Extract the [x, y] coordinate from the center of the cell holding the provided text.  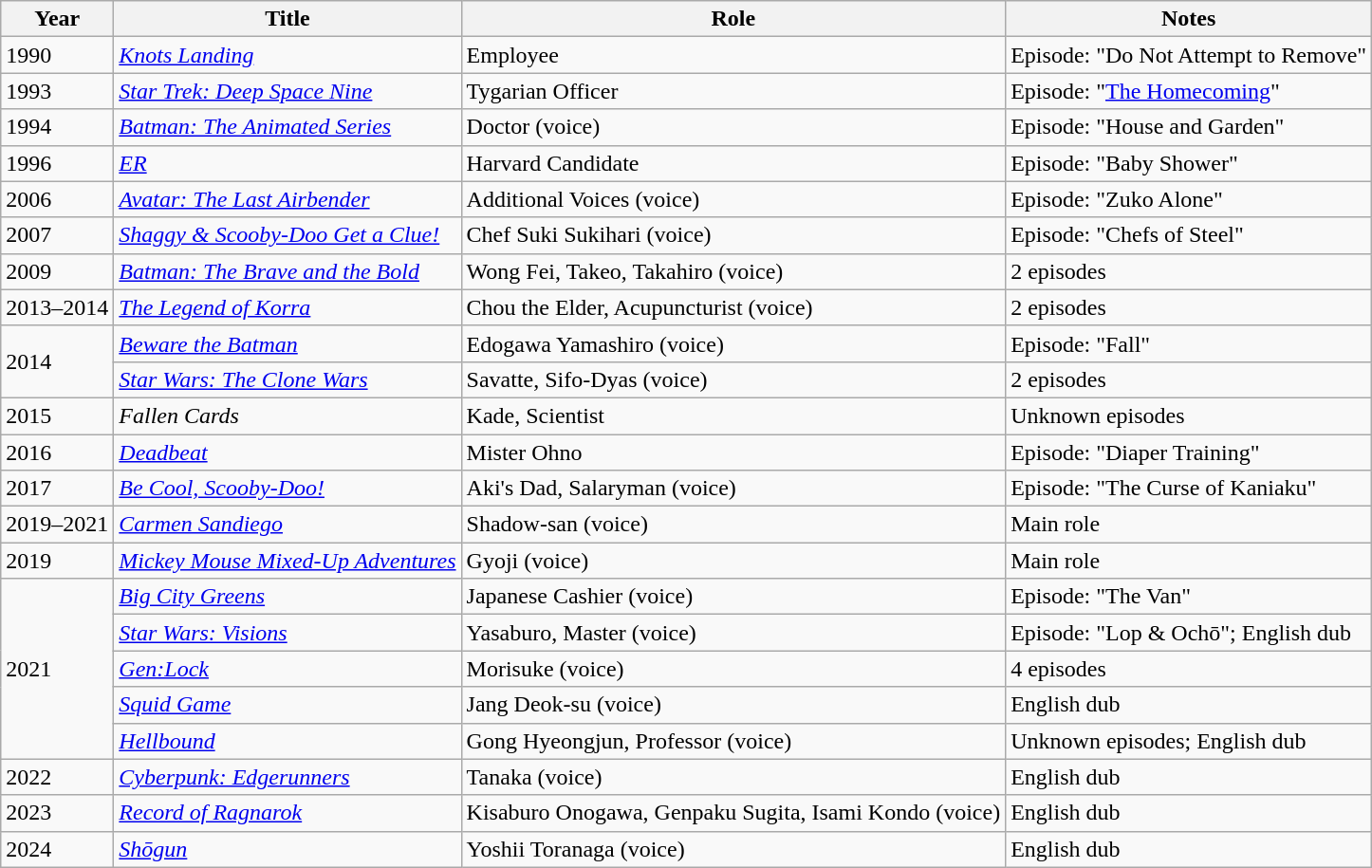
Role [733, 19]
The Legend of Korra [287, 307]
2019 [57, 561]
2016 [57, 452]
2006 [57, 199]
Title [287, 19]
Knots Landing [287, 55]
Star Wars: Visions [287, 633]
Savatte, Sifo-Dyas (voice) [733, 379]
Gong Hyeongjun, Professor (voice) [733, 741]
Star Trek: Deep Space Nine [287, 91]
2024 [57, 849]
Episode: "House and Garden" [1189, 127]
Episode: "Fall" [1189, 343]
Doctor (voice) [733, 127]
Tygarian Officer [733, 91]
Shōgun [287, 849]
2021 [57, 669]
Episode: "Baby Shower" [1189, 163]
Hellbound [287, 741]
Year [57, 19]
Record of Ragnarok [287, 813]
Chef Suki Sukihari (voice) [733, 235]
Avatar: The Last Airbender [287, 199]
Episode: "The Curse of Kaniaku" [1189, 489]
Yasaburo, Master (voice) [733, 633]
Kade, Scientist [733, 416]
4 episodes [1189, 669]
Episode: "Lop & Ochō"; English dub [1189, 633]
Yoshii Toranaga (voice) [733, 849]
Big City Greens [287, 597]
Batman: The Brave and the Bold [287, 271]
Episode: "Chefs of Steel" [1189, 235]
Fallen Cards [287, 416]
2017 [57, 489]
Unknown episodes [1189, 416]
1993 [57, 91]
Employee [733, 55]
Japanese Cashier (voice) [733, 597]
Morisuke (voice) [733, 669]
Kisaburo Onogawa, Genpaku Sugita, Isami Kondo (voice) [733, 813]
Cyberpunk: Edgerunners [287, 777]
Jang Deok-su (voice) [733, 705]
Additional Voices (voice) [733, 199]
Star Wars: The Clone Wars [287, 379]
Mister Ohno [733, 452]
2007 [57, 235]
Aki's Dad, Salaryman (voice) [733, 489]
Carmen Sandiego [287, 525]
Episode: "The Van" [1189, 597]
2023 [57, 813]
Tanaka (voice) [733, 777]
Episode: "The Homecoming" [1189, 91]
Mickey Mouse Mixed-Up Adventures [287, 561]
1990 [57, 55]
2022 [57, 777]
2019–2021 [57, 525]
Gen:Lock [287, 669]
ER [287, 163]
Episode: "Diaper Training" [1189, 452]
Shadow-san (voice) [733, 525]
1996 [57, 163]
Unknown episodes; English dub [1189, 741]
Episode: "Zuko Alone" [1189, 199]
Gyoji (voice) [733, 561]
1994 [57, 127]
Episode: "Do Not Attempt to Remove" [1189, 55]
Wong Fei, Takeo, Takahiro (voice) [733, 271]
Deadbeat [287, 452]
Shaggy & Scooby-Doo Get a Clue! [287, 235]
2015 [57, 416]
Harvard Candidate [733, 163]
2014 [57, 361]
Edogawa Yamashiro (voice) [733, 343]
Squid Game [287, 705]
Be Cool, Scooby-Doo! [287, 489]
2009 [57, 271]
Notes [1189, 19]
Beware the Batman [287, 343]
2013–2014 [57, 307]
Batman: The Animated Series [287, 127]
Chou the Elder, Acupuncturist (voice) [733, 307]
